Capture the cell that displays the provided text and extract its [x, y] central coordinate. 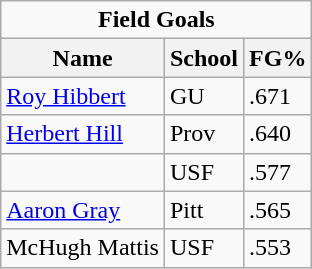
Aaron Gray [83, 210]
Roy Hibbert [83, 96]
FG% [278, 58]
.565 [278, 210]
Name [83, 58]
.671 [278, 96]
Prov [204, 134]
Field Goals [156, 20]
Pitt [204, 210]
Herbert Hill [83, 134]
.577 [278, 172]
.553 [278, 248]
School [204, 58]
.640 [278, 134]
McHugh Mattis [83, 248]
GU [204, 96]
